From the cell containing the given text, extract its center point as [X, Y] coordinate. 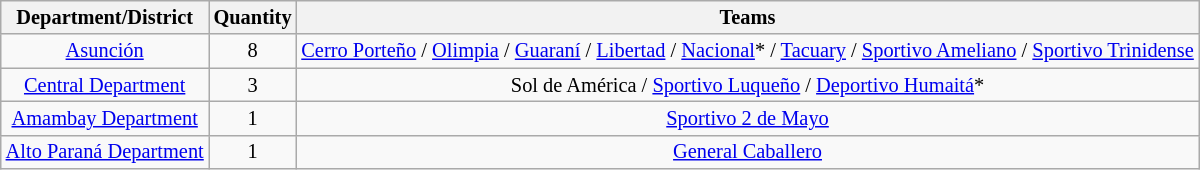
Central Department [105, 85]
3 [253, 85]
Sol de América / Sportivo Luqueño / Deportivo Humaitá* [747, 85]
Cerro Porteño / Olimpia / Guaraní / Libertad / Nacional* / Tacuary / Sportivo Ameliano / Sportivo Trinidense [747, 51]
Alto Paraná Department [105, 152]
Teams [747, 17]
Department/District [105, 17]
8 [253, 51]
Amambay Department [105, 118]
Sportivo 2 de Mayo [747, 118]
General Caballero [747, 152]
Quantity [253, 17]
Asunción [105, 51]
